Locate the cell with the specified text and output its [X, Y] center coordinate. 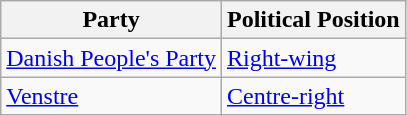
Right-wing [313, 58]
Danish People's Party [112, 58]
Venstre [112, 96]
Party [112, 20]
Centre-right [313, 96]
Political Position [313, 20]
